Find where the given text appears and provide that cell's center as [X, Y] coordinate. 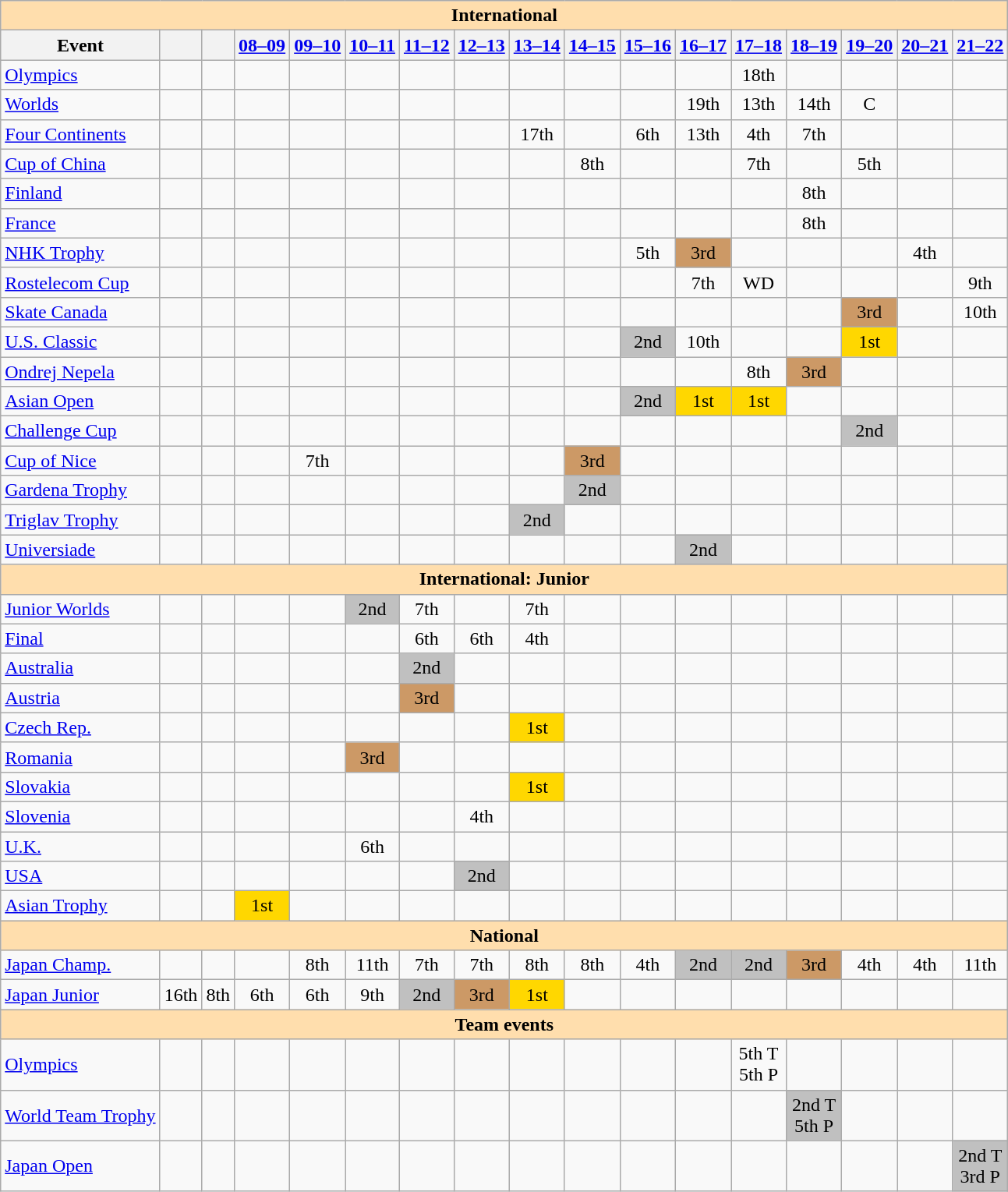
2nd T5th P [814, 1115]
International: Junior [504, 579]
World Team Trophy [80, 1115]
Japan Champ. [80, 965]
18th [759, 75]
Cup of Nice [80, 461]
19–20 [870, 45]
18–19 [814, 45]
Japan Open [80, 1166]
U.S. Classic [80, 341]
17th [536, 134]
11–12 [426, 45]
20–21 [925, 45]
Gardena Trophy [80, 490]
Rostelecom Cup [80, 282]
Final [80, 638]
5th T 5th P [759, 1065]
08–09 [262, 45]
USA [80, 876]
17–18 [759, 45]
14th [814, 104]
14–15 [592, 45]
Slovakia [80, 787]
Slovenia [80, 816]
C [870, 104]
Event [80, 45]
Finland [80, 193]
Austria [80, 698]
Ondrej Nepela [80, 372]
21–22 [981, 45]
16th [181, 995]
NHK Trophy [80, 253]
Junior Worlds [80, 609]
Japan Junior [80, 995]
Cup of China [80, 164]
U.K. [80, 846]
2nd T3rd P [981, 1166]
International [504, 16]
Asian Trophy [80, 906]
Romania [80, 757]
Team events [504, 1024]
19th [703, 104]
WD [759, 282]
Universiade [80, 550]
12–13 [482, 45]
National [504, 936]
Australia [80, 668]
09–10 [318, 45]
Four Continents [80, 134]
Worlds [80, 104]
15–16 [647, 45]
Czech Rep. [80, 727]
Skate Canada [80, 312]
France [80, 223]
Challenge Cup [80, 431]
Asian Open [80, 401]
16–17 [703, 45]
13–14 [536, 45]
10–11 [373, 45]
Triglav Trophy [80, 520]
